Search for the cell housing the specified text and yield its (X, Y) center coordinate. 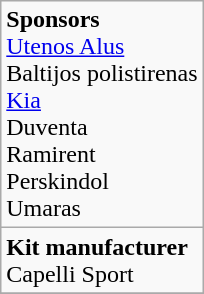
Sponsors Utenos Alus Baltijos polistirenas Kia Duventa Ramirent Perskindol Umaras (102, 114)
Kit manufacturer Capelli Sport (102, 260)
